Return [X, Y] of the center of cell containing provided text 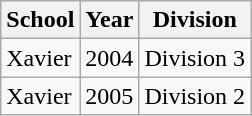
Division 2 [195, 96]
Division 3 [195, 58]
Year [110, 20]
2004 [110, 58]
Division [195, 20]
School [40, 20]
2005 [110, 96]
